Return [X, Y] of the center of cell containing provided text 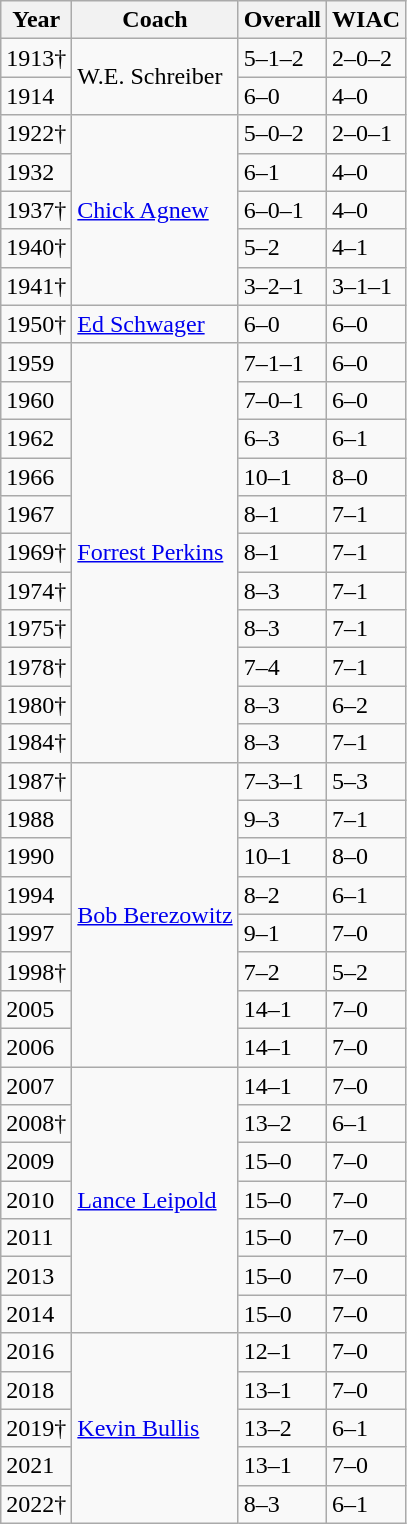
2013 [36, 1276]
2008† [36, 1124]
Ed Schwager [155, 324]
2019† [36, 1428]
12–1 [282, 1352]
1974† [36, 591]
6–3 [282, 438]
Chick Agnew [155, 210]
2005 [36, 1009]
1984† [36, 743]
1960 [36, 400]
8–2 [282, 895]
9–3 [282, 819]
1978† [36, 667]
1950† [36, 324]
6–2 [366, 705]
2010 [36, 1200]
1914 [36, 96]
2016 [36, 1352]
Lance Leipold [155, 1199]
Overall [282, 20]
2009 [36, 1162]
1987† [36, 781]
2006 [36, 1047]
Coach [155, 20]
2021 [36, 1466]
2018 [36, 1390]
1967 [36, 515]
Bob Berezowitz [155, 914]
W.E. Schreiber [155, 77]
1940† [36, 248]
7–1–1 [282, 362]
7–3–1 [282, 781]
7–0–1 [282, 400]
3–1–1 [366, 286]
2007 [36, 1085]
6–0–1 [282, 210]
WIAC [366, 20]
Forrest Perkins [155, 552]
Kevin Bullis [155, 1428]
1941† [36, 286]
5–3 [366, 781]
2022† [36, 1504]
1966 [36, 477]
1959 [36, 362]
1913† [36, 58]
2–0–1 [366, 134]
7–2 [282, 971]
5–0–2 [282, 134]
1937† [36, 210]
1932 [36, 172]
4–1 [366, 248]
1990 [36, 857]
9–1 [282, 933]
2014 [36, 1314]
2–0–2 [366, 58]
Year [36, 20]
7–4 [282, 667]
1988 [36, 819]
3–2–1 [282, 286]
1997 [36, 933]
1998† [36, 971]
1980† [36, 705]
1969† [36, 553]
1994 [36, 895]
1922† [36, 134]
2011 [36, 1238]
5–1–2 [282, 58]
1975† [36, 629]
1962 [36, 438]
